From the cell containing the given text, extract its center point as (X, Y) coordinate. 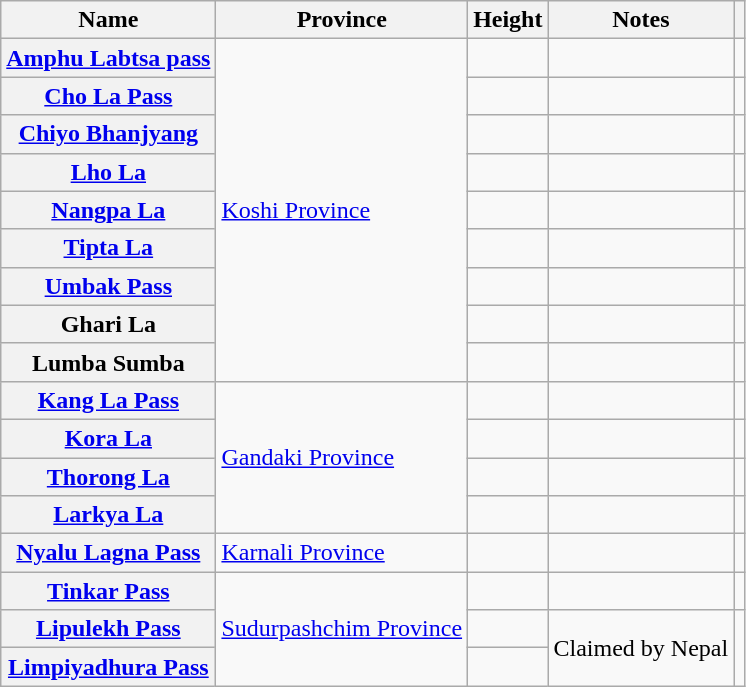
Lumba Sumba (108, 362)
Larkya La (108, 515)
Limpiyadhura Pass (108, 667)
Koshi Province (342, 210)
Province (342, 20)
Name (108, 20)
Height (508, 20)
Claimed by Nepal (641, 648)
Umbak Pass (108, 286)
Lipulekh Pass (108, 629)
Tinkar Pass (108, 591)
Lho La (108, 172)
Chiyo Bhanjyang (108, 134)
Kora La (108, 438)
Cho La Pass (108, 96)
Thorong La (108, 477)
Notes (641, 20)
Karnali Province (342, 553)
Kang La Pass (108, 400)
Sudurpashchim Province (342, 629)
Nyalu Lagna Pass (108, 553)
Tipta La (108, 248)
Ghari La (108, 324)
Amphu Labtsa pass (108, 58)
Nangpa La (108, 210)
Gandaki Province (342, 457)
